Capture the cell that displays the provided text and extract its [x, y] central coordinate. 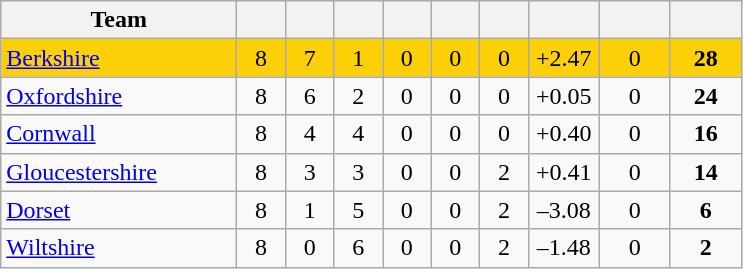
Gloucestershire [119, 172]
Dorset [119, 210]
28 [706, 58]
14 [706, 172]
Oxfordshire [119, 96]
–3.08 [564, 210]
Berkshire [119, 58]
+0.05 [564, 96]
Wiltshire [119, 248]
Team [119, 20]
16 [706, 134]
+0.41 [564, 172]
7 [310, 58]
Cornwall [119, 134]
+2.47 [564, 58]
–1.48 [564, 248]
5 [358, 210]
+0.40 [564, 134]
24 [706, 96]
